From the cell containing the given text, extract its center point as [X, Y] coordinate. 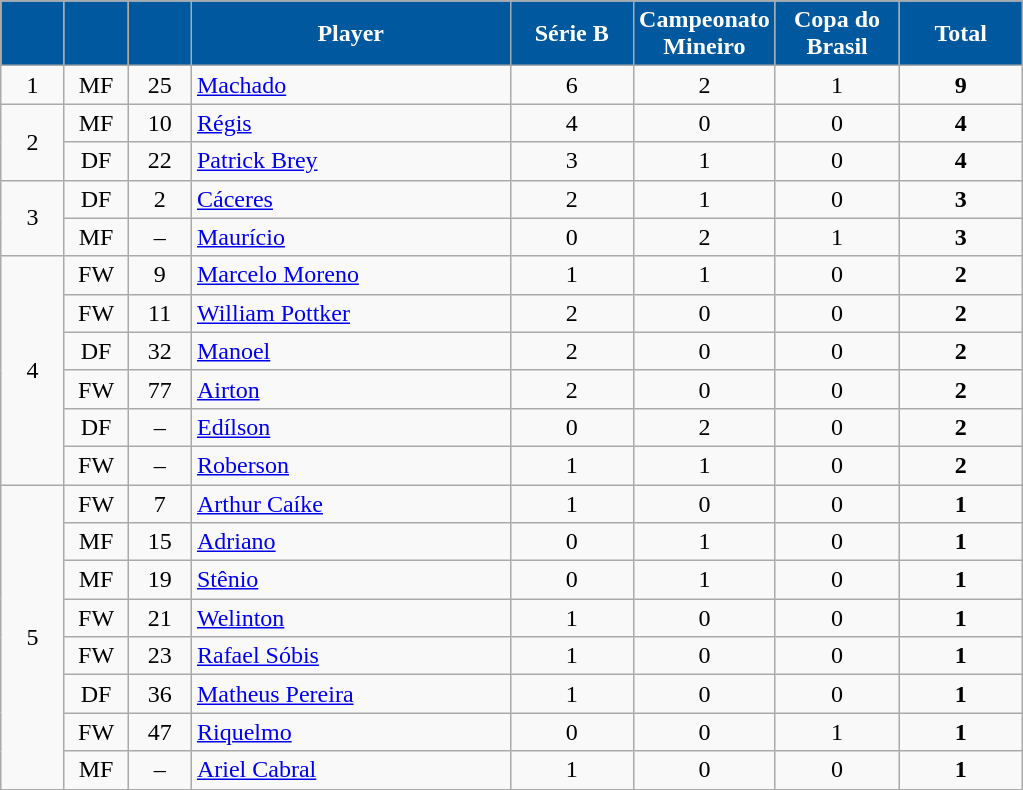
Patrick Brey [350, 161]
10 [160, 123]
Total [961, 34]
Riquelmo [350, 732]
11 [160, 313]
Arthur Caíke [350, 503]
Ariel Cabral [350, 770]
21 [160, 618]
Matheus Pereira [350, 694]
7 [160, 503]
Manoel [350, 351]
Maurício [350, 237]
15 [160, 542]
Régis [350, 123]
Rafael Sóbis [350, 656]
22 [160, 161]
32 [160, 351]
5 [33, 636]
Copa do Brasil [837, 34]
Campeonato Mineiro [705, 34]
36 [160, 694]
Machado [350, 85]
Airton [350, 389]
Marcelo Moreno [350, 275]
Welinton [350, 618]
47 [160, 732]
23 [160, 656]
25 [160, 85]
77 [160, 389]
Adriano [350, 542]
Player [350, 34]
Cáceres [350, 199]
19 [160, 580]
Stênio [350, 580]
William Pottker [350, 313]
6 [572, 85]
Série B [572, 34]
Edílson [350, 427]
Roberson [350, 465]
